Locate the cell with the specified text and output its (x, y) center coordinate. 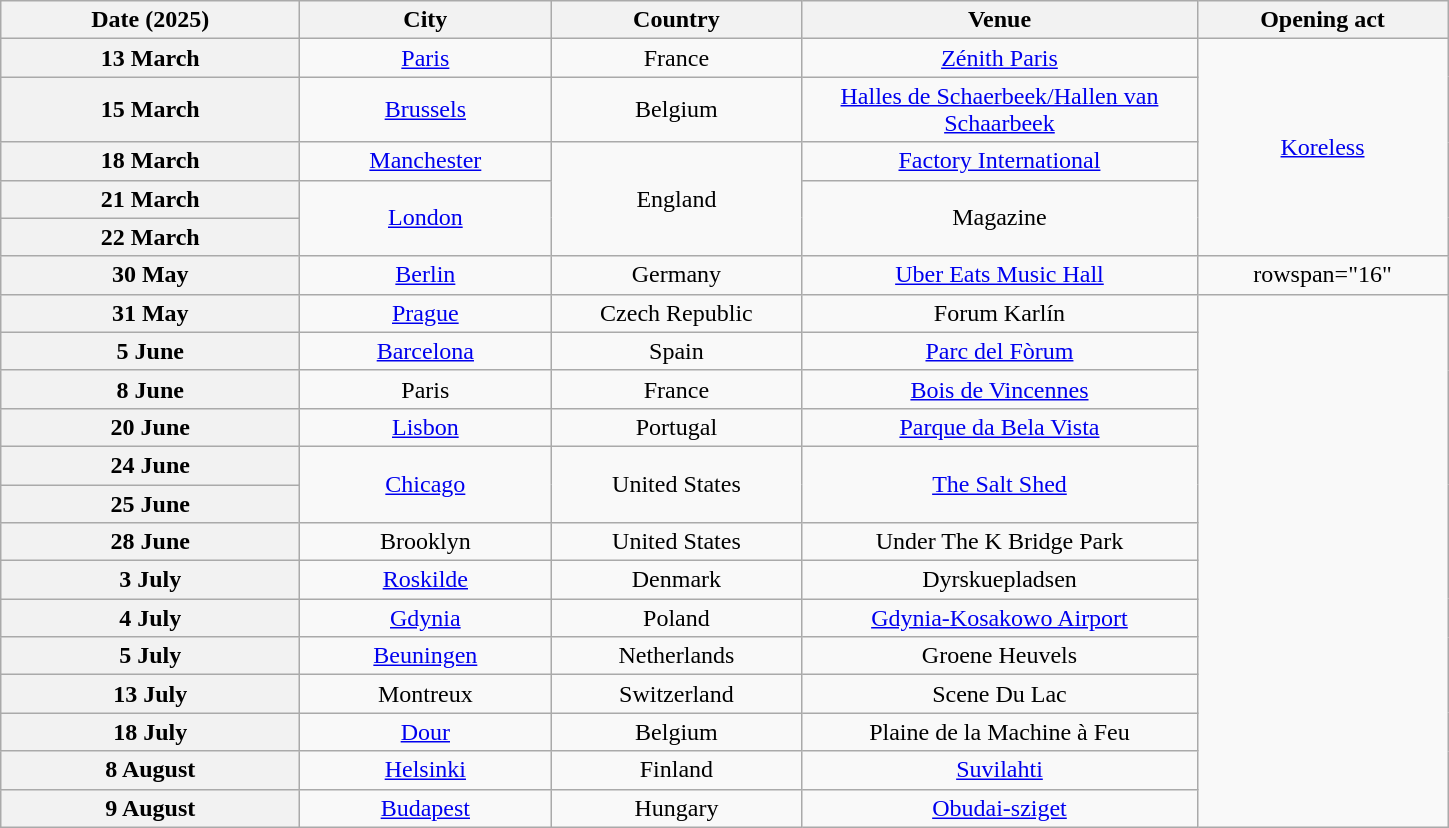
24 June (150, 465)
Czech Republic (676, 313)
13 July (150, 694)
Spain (676, 351)
Chicago (426, 484)
Finland (676, 770)
5 July (150, 656)
Groene Heuvels (1000, 656)
15 March (150, 110)
Barcelona (426, 351)
Dyrskuepladsen (1000, 580)
Date (2025) (150, 20)
Brooklyn (426, 542)
31 May (150, 313)
Netherlands (676, 656)
8 August (150, 770)
Bois de Vincennes (1000, 389)
Prague (426, 313)
Poland (676, 618)
Magazine (1000, 218)
rowspan="16" (1322, 275)
Venue (1000, 20)
20 June (150, 427)
Berlin (426, 275)
3 July (150, 580)
Uber Eats Music Hall (1000, 275)
Portugal (676, 427)
9 August (150, 808)
Switzerland (676, 694)
Dour (426, 732)
28 June (150, 542)
Suvilahti (1000, 770)
8 June (150, 389)
Hungary (676, 808)
Beuningen (426, 656)
City (426, 20)
Montreux (426, 694)
Plaine de la Machine à Feu (1000, 732)
13 March (150, 58)
Koreless (1322, 148)
30 May (150, 275)
Factory International (1000, 161)
Country (676, 20)
Denmark (676, 580)
18 July (150, 732)
22 March (150, 237)
Germany (676, 275)
5 June (150, 351)
Budapest (426, 808)
Lisbon (426, 427)
25 June (150, 503)
4 July (150, 618)
Obudai-sziget (1000, 808)
Gdynia (426, 618)
The Salt Shed (1000, 484)
London (426, 218)
Gdynia-Kosakowo Airport (1000, 618)
Opening act (1322, 20)
Parque da Bela Vista (1000, 427)
Parc del Fòrum (1000, 351)
18 March (150, 161)
Scene Du Lac (1000, 694)
Zénith Paris (1000, 58)
Brussels (426, 110)
England (676, 199)
Manchester (426, 161)
Roskilde (426, 580)
Forum Karlín (1000, 313)
Halles de Schaerbeek/Hallen van Schaarbeek (1000, 110)
Under The K Bridge Park (1000, 542)
Helsinki (426, 770)
21 March (150, 199)
